Detect which cell encompasses the target text, then output its (x, y) center coordinate. 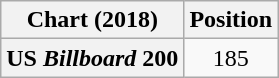
Chart (2018) (92, 20)
US Billboard 200 (92, 58)
Position (231, 20)
185 (231, 58)
